For the text-containing cell, return its midpoint in (X, Y) coordinate format. 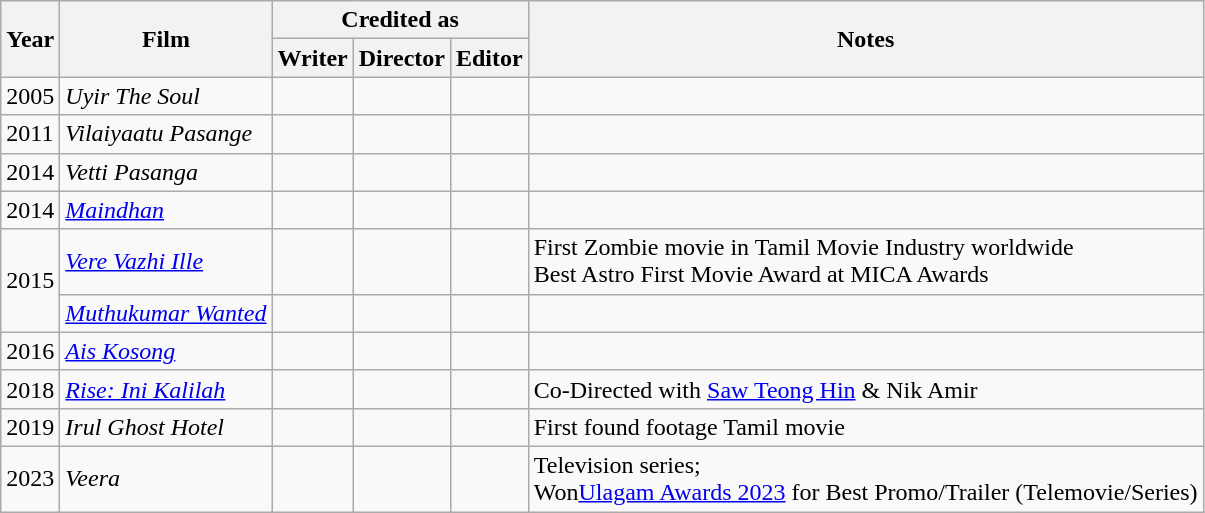
Vilaiyaatu Pasange (166, 134)
Year (30, 39)
2011 (30, 134)
2019 (30, 427)
2018 (30, 389)
Credited as (400, 20)
Director (402, 58)
2023 (30, 478)
Vere Vazhi Ille (166, 262)
Uyir The Soul (166, 96)
2016 (30, 351)
First Zombie movie in Tamil Movie Industry worldwideBest Astro First Movie Award at MICA Awards (866, 262)
Vetti Pasanga (166, 172)
First found footage Tamil movie (866, 427)
Film (166, 39)
2015 (30, 280)
Ais Kosong (166, 351)
Co-Directed with Saw Teong Hin & Nik Amir (866, 389)
2005 (30, 96)
Notes (866, 39)
Rise: Ini Kalilah (166, 389)
Muthukumar Wanted (166, 313)
Writer (312, 58)
Television series;WonUlagam Awards 2023 for Best Promo/Trailer (Telemovie/Series) (866, 478)
Irul Ghost Hotel (166, 427)
Veera (166, 478)
Editor (489, 58)
Maindhan (166, 210)
